Scan for the cell matching the given text and deliver its (x, y) coordinate at center. 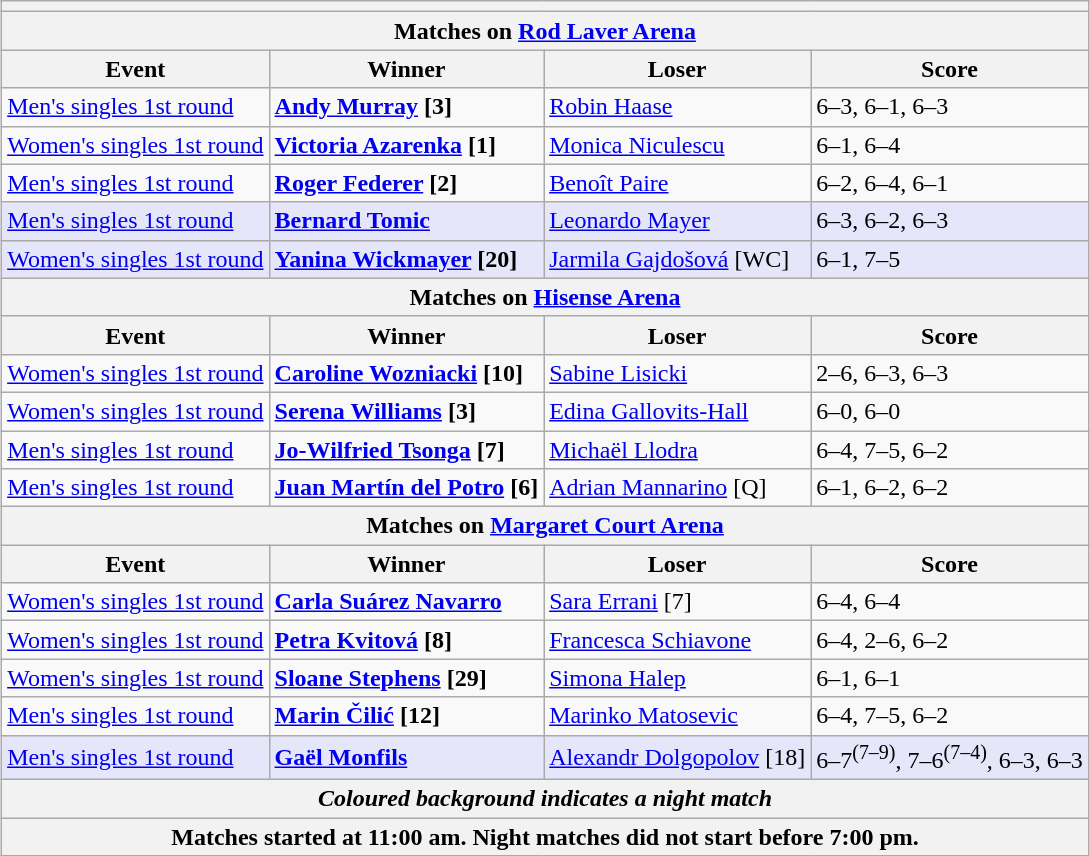
Adrian Mannarino [Q] (678, 488)
Bernard Tomic (406, 221)
6–1, 6–4 (950, 145)
Carla Suárez Navarro (406, 602)
6–0, 6–0 (950, 411)
2–6, 6–3, 6–3 (950, 373)
6–7(7–9), 7–6(7–4), 6–3, 6–3 (950, 758)
Robin Haase (678, 107)
Sloane Stephens [29] (406, 678)
6–2, 6–4, 6–1 (950, 183)
Coloured background indicates a night match (546, 799)
Leonardo Mayer (678, 221)
Francesca Schiavone (678, 640)
6–1, 6–1 (950, 678)
Victoria Azarenka [1] (406, 145)
6–3, 6–2, 6–3 (950, 221)
Sara Errani [7] (678, 602)
Simona Halep (678, 678)
Petra Kvitová [8] (406, 640)
Matches on Rod Laver Arena (546, 31)
Serena Williams [3] (406, 411)
Juan Martín del Potro [6] (406, 488)
Caroline Wozniacki [10] (406, 373)
Matches on Margaret Court Arena (546, 526)
6–3, 6–1, 6–3 (950, 107)
Edina Gallovits-Hall (678, 411)
Matches on Hisense Arena (546, 297)
6–4, 2–6, 6–2 (950, 640)
6–1, 7–5 (950, 259)
Alexandr Dolgopolov [18] (678, 758)
Matches started at 11:00 am. Night matches did not start before 7:00 pm. (546, 837)
Michaël Llodra (678, 449)
Jarmila Gajdošová [WC] (678, 259)
6–4, 6–4 (950, 602)
Gaël Monfils (406, 758)
Marin Čilić [12] (406, 716)
Sabine Lisicki (678, 373)
Andy Murray [3] (406, 107)
Yanina Wickmayer [20] (406, 259)
Roger Federer [2] (406, 183)
Marinko Matosevic (678, 716)
Monica Niculescu (678, 145)
Jo-Wilfried Tsonga [7] (406, 449)
6–1, 6–2, 6–2 (950, 488)
Benoît Paire (678, 183)
